Return [x, y] of the center of cell containing provided text 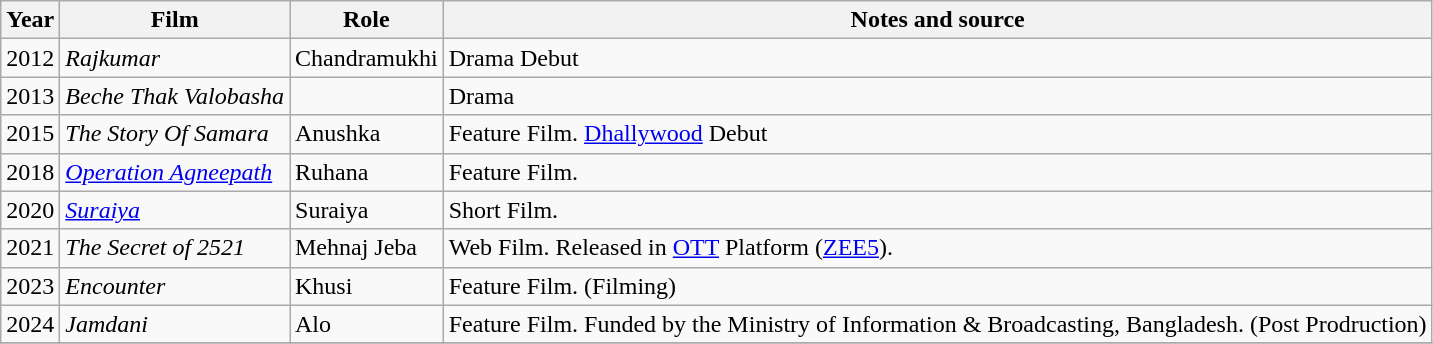
The Secret of 2521 [175, 248]
The Story Of Samara [175, 134]
Jamdani [175, 324]
2020 [30, 210]
Year [30, 20]
Drama Debut [938, 58]
Beche Thak Valobasha [175, 96]
Anushka [367, 134]
2013 [30, 96]
2024 [30, 324]
Alo [367, 324]
Drama [938, 96]
Chandramukhi [367, 58]
2015 [30, 134]
Notes and source [938, 20]
Feature Film. Dhallywood Debut [938, 134]
2023 [30, 286]
Film [175, 20]
2018 [30, 172]
Short Film. [938, 210]
Operation Agneepath [175, 172]
Mehnaj Jeba [367, 248]
2012 [30, 58]
Web Film. Released in OTT Platform (ZEE5). [938, 248]
Feature Film. (Filming) [938, 286]
Khusi [367, 286]
Feature Film. Funded by the Ministry of Information & Broadcasting, Bangladesh. (Post Prodruction) [938, 324]
Encounter [175, 286]
Feature Film. [938, 172]
Rajkumar [175, 58]
Ruhana [367, 172]
2021 [30, 248]
Role [367, 20]
